Identify which cell holds the provided text, then report its (X, Y) central coordinate. 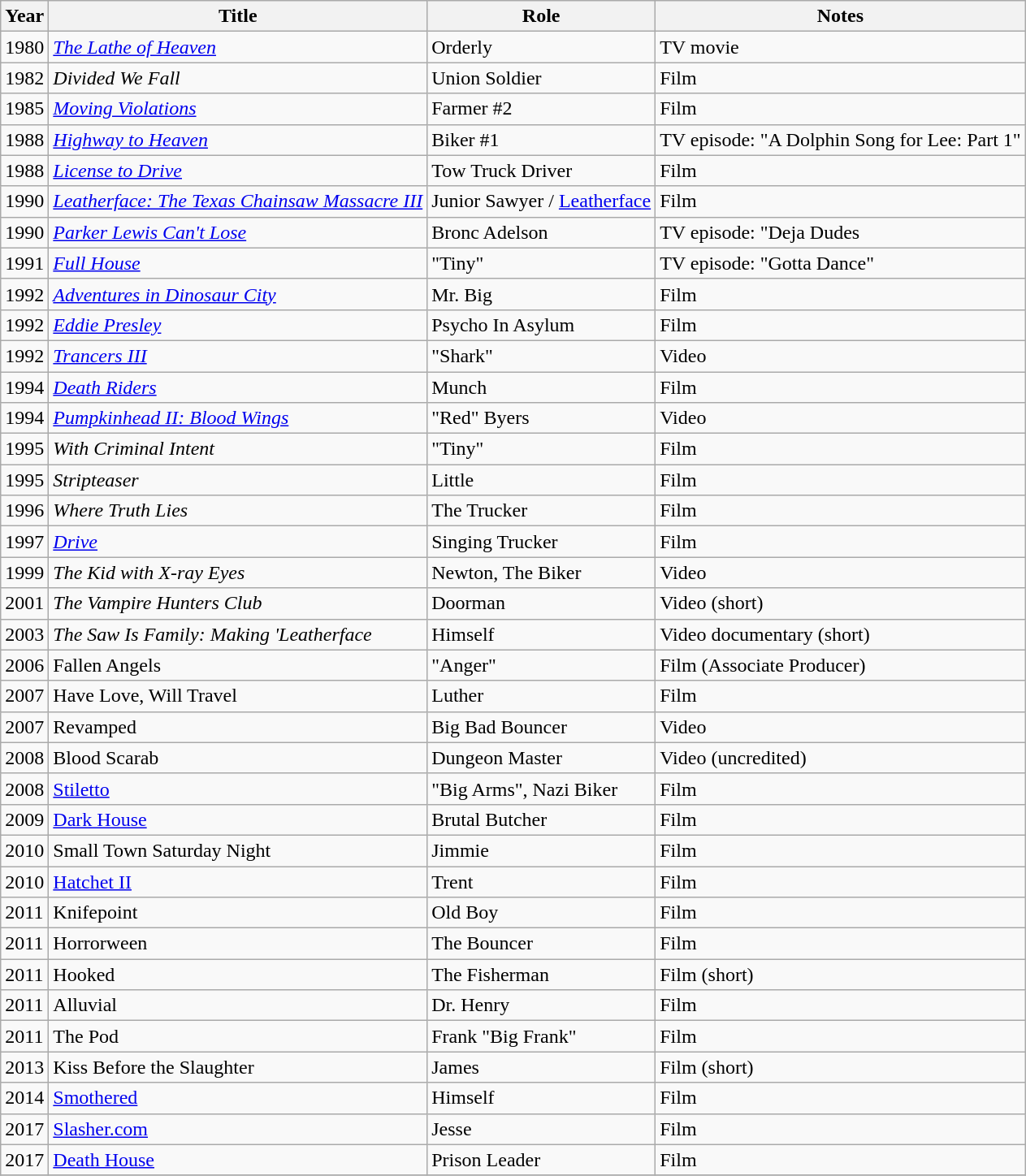
Old Boy (541, 913)
Tow Truck Driver (541, 171)
Full House (238, 263)
2013 (24, 1067)
Junior Sawyer / Leatherface (541, 201)
Leatherface: The Texas Chainsaw Massacre III (238, 201)
Pumpkinhead II: Blood Wings (238, 418)
Bronc Adelson (541, 232)
1982 (24, 78)
Slasher.com (238, 1129)
Stiletto (238, 789)
2001 (24, 603)
Singing Trucker (541, 542)
Dungeon Master (541, 758)
Little (541, 480)
Alluvial (238, 1005)
2006 (24, 665)
Hatchet II (238, 881)
Farmer #2 (541, 109)
The Pod (238, 1036)
TV episode: "Deja Dudes (841, 232)
Union Soldier (541, 78)
The Trucker (541, 511)
1999 (24, 573)
Stripteaser (238, 480)
Moving Violations (238, 109)
Mr. Big (541, 294)
TV episode: "Gotta Dance" (841, 263)
The Bouncer (541, 944)
The Lathe of Heaven (238, 47)
Drive (238, 542)
Hooked (238, 975)
Jimmie (541, 850)
Death Riders (238, 387)
Trancers III (238, 356)
Have Love, Will Travel (238, 696)
Eddie Presley (238, 325)
With Criminal Intent (238, 449)
Dr. Henry (541, 1005)
Orderly (541, 47)
"Big Arms", Nazi Biker (541, 789)
The Vampire Hunters Club (238, 603)
Trent (541, 881)
2009 (24, 819)
The Kid with X-ray Eyes (238, 573)
Smothered (238, 1098)
2014 (24, 1098)
Video documentary (short) (841, 634)
Luther (541, 696)
Knifepoint (238, 913)
Small Town Saturday Night (238, 850)
1996 (24, 511)
TV movie (841, 47)
1985 (24, 109)
The Saw Is Family: Making 'Leatherface (238, 634)
The Fisherman (541, 975)
James (541, 1067)
Divided We Fall (238, 78)
Jesse (541, 1129)
Psycho In Asylum (541, 325)
Dark House (238, 819)
Role (541, 16)
Notes (841, 16)
Where Truth Lies (238, 511)
TV episode: "A Dolphin Song for Lee: Part 1" (841, 140)
1997 (24, 542)
Fallen Angels (238, 665)
Munch (541, 387)
Biker #1 (541, 140)
Highway to Heaven (238, 140)
1980 (24, 47)
Parker Lewis Can't Lose (238, 232)
Horrorween (238, 944)
Revamped (238, 727)
Doorman (541, 603)
Film (Associate Producer) (841, 665)
Big Bad Bouncer (541, 727)
Year (24, 16)
Death House (238, 1160)
Video (short) (841, 603)
Kiss Before the Slaughter (238, 1067)
Title (238, 16)
Brutal Butcher (541, 819)
Video (uncredited) (841, 758)
1991 (24, 263)
License to Drive (238, 171)
"Anger" (541, 665)
2003 (24, 634)
Adventures in Dinosaur City (238, 294)
"Red" Byers (541, 418)
Newton, The Biker (541, 573)
Frank "Big Frank" (541, 1036)
"Shark" (541, 356)
Prison Leader (541, 1160)
Blood Scarab (238, 758)
